Identify which cell holds the provided text, then report its [X, Y] central coordinate. 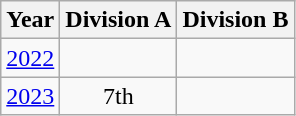
2023 [30, 96]
Year [30, 20]
2022 [30, 58]
Division A [118, 20]
Division B [236, 20]
7th [118, 96]
